Identify which cell holds the provided text, then report its [x, y] central coordinate. 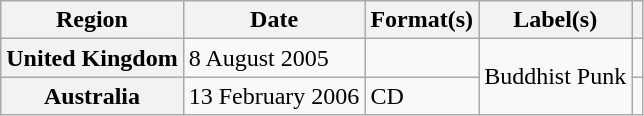
Buddhist Punk [556, 77]
Australia [92, 96]
8 August 2005 [274, 58]
United Kingdom [92, 58]
Label(s) [556, 20]
Region [92, 20]
Date [274, 20]
Format(s) [422, 20]
13 February 2006 [274, 96]
CD [422, 96]
